Pinpoint the cell where the given text exists, returning its (X, Y) midpoint coordinate. 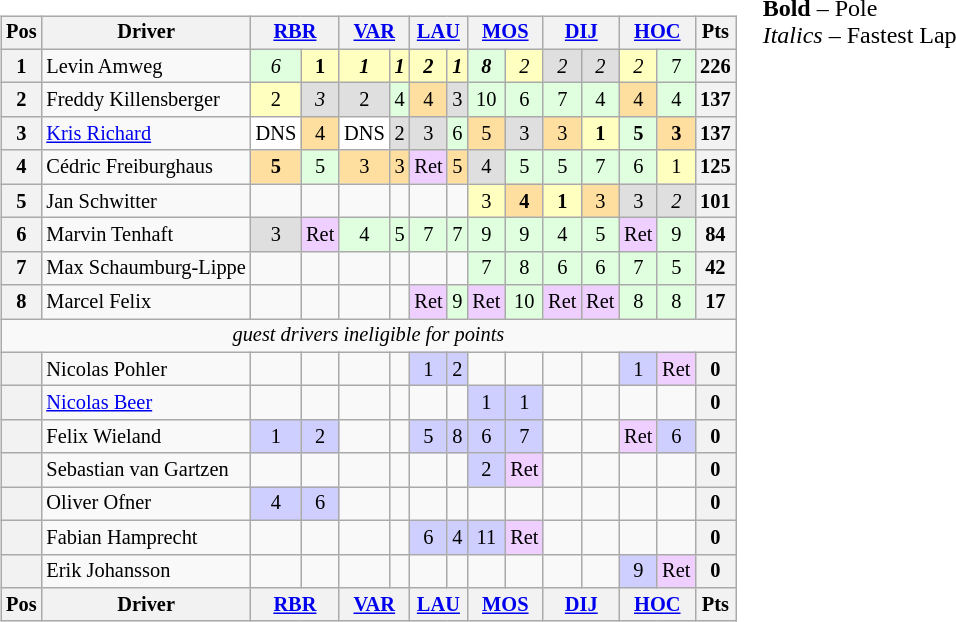
Marcel Felix (146, 302)
Kris Richard (146, 134)
Marvin Tenhaft (146, 235)
Nicolas Pohler (146, 369)
Felix Wieland (146, 437)
Sebastian van Gartzen (146, 470)
Nicolas Beer (146, 403)
Oliver Ofner (146, 504)
Cédric Freiburghaus (146, 167)
226 (715, 66)
17 (715, 302)
Levin Amweg (146, 66)
Jan Schwitter (146, 201)
84 (715, 235)
42 (715, 268)
125 (715, 167)
Max Schaumburg-Lippe (146, 268)
guest drivers ineligible for points (368, 336)
Freddy Killensberger (146, 100)
Fabian Hamprecht (146, 537)
11 (486, 537)
101 (715, 201)
Erik Johansson (146, 571)
